Provide the (X, Y) coordinate of the cell's center where the given text is located.  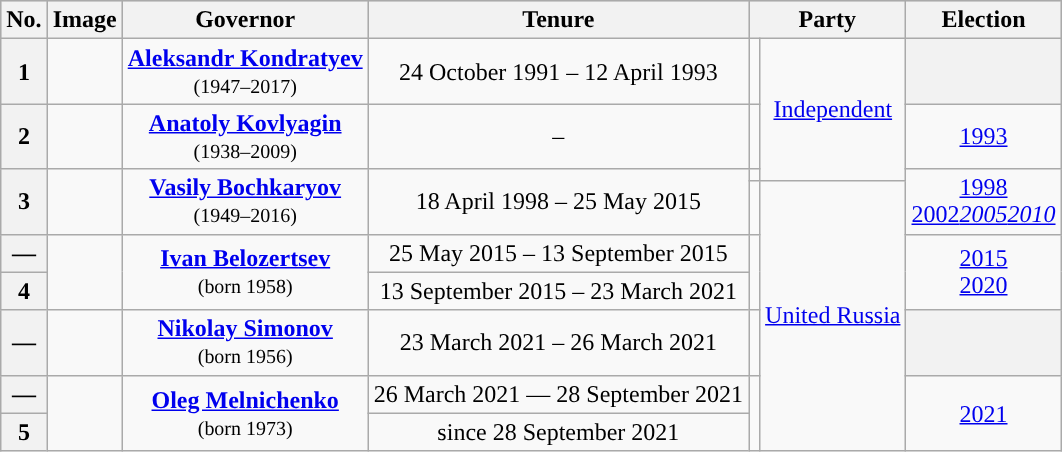
Election (984, 20)
Oleg Melnichenko(born 1973) (245, 413)
20152020 (984, 272)
25 May 2015 – 13 September 2015 (558, 253)
Tenure (558, 20)
18 April 1998 – 25 May 2015 (558, 202)
Aleksandr Kondratyev(1947–2017) (245, 72)
26 March 2021 — 28 September 2021 (558, 394)
since 28 September 2021 (558, 432)
Governor (245, 20)
1993 (984, 136)
– (558, 136)
2021 (984, 413)
Vasily Bochkaryov(1949–2016) (245, 202)
1 (24, 72)
1998200220052010 (984, 202)
24 October 1991 – 12 April 1993 (558, 72)
Image (84, 20)
Nikolay Simonov(born 1956) (245, 342)
Anatoly Kovlyagin(1938–2009) (245, 136)
Party (828, 20)
No. (24, 20)
13 September 2015 – 23 March 2021 (558, 291)
2 (24, 136)
4 (24, 291)
5 (24, 432)
23 March 2021 – 26 March 2021 (558, 342)
United Russia (833, 316)
Ivan Belozertsev(born 1958) (245, 272)
Independent (833, 110)
3 (24, 202)
